Return the [X, Y] coordinate for the center point of the cell that contains the specified text.  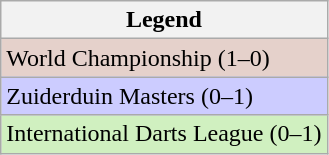
International Darts League (0–1) [164, 134]
Zuiderduin Masters (0–1) [164, 96]
Legend [164, 20]
World Championship (1–0) [164, 58]
